Scan for the cell matching the given text and deliver its [x, y] coordinate at center. 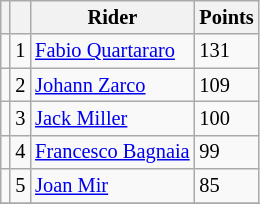
Jack Miller [112, 118]
100 [226, 118]
5 [20, 186]
Joan Mir [112, 186]
Francesco Bagnaia [112, 152]
Fabio Quartararo [112, 51]
2 [20, 85]
4 [20, 152]
3 [20, 118]
131 [226, 51]
Johann Zarco [112, 85]
Rider [112, 17]
Points [226, 17]
85 [226, 186]
109 [226, 85]
99 [226, 152]
1 [20, 51]
